Determine the [X, Y] coordinate at the center of the cell enclosing the given text.  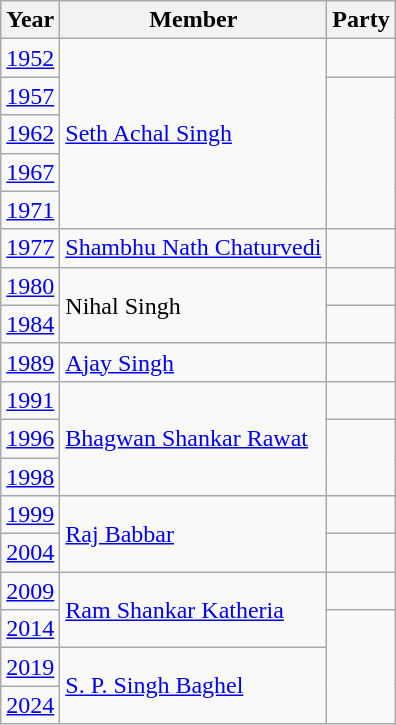
1977 [30, 248]
1980 [30, 286]
2009 [30, 591]
1957 [30, 96]
1999 [30, 515]
1984 [30, 324]
1962 [30, 134]
Shambhu Nath Chaturvedi [194, 248]
Bhagwan Shankar Rawat [194, 438]
Year [30, 20]
2014 [30, 629]
Ram Shankar Katheria [194, 610]
Nihal Singh [194, 305]
Ajay Singh [194, 362]
Seth Achal Singh [194, 134]
Raj Babbar [194, 534]
1996 [30, 438]
1998 [30, 477]
Member [194, 20]
S. P. Singh Baghel [194, 686]
1952 [30, 58]
1989 [30, 362]
1971 [30, 210]
1967 [30, 172]
1991 [30, 400]
2019 [30, 667]
2004 [30, 553]
2024 [30, 705]
Party [361, 20]
